Return [X, Y] of the center of cell containing provided text 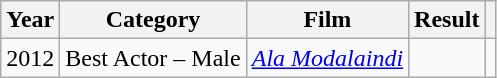
2012 [30, 58]
Year [30, 20]
Result [447, 20]
Ala Modalaindi [327, 58]
Category [153, 20]
Best Actor – Male [153, 58]
Film [327, 20]
